For the text-containing cell, return its midpoint in [x, y] coordinate format. 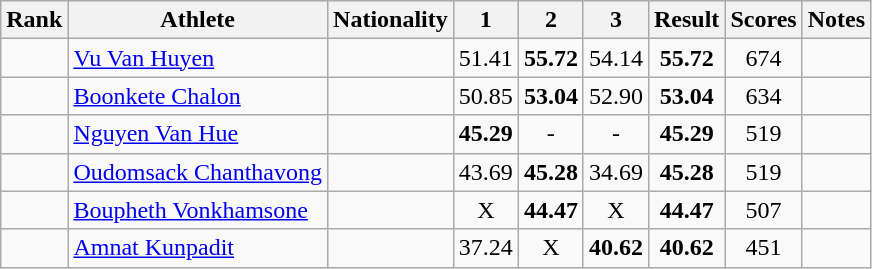
Nguyen Van Hue [198, 134]
Nationality [391, 20]
34.69 [616, 172]
Boonkete Chalon [198, 96]
51.41 [486, 58]
451 [764, 248]
50.85 [486, 96]
Notes [836, 20]
54.14 [616, 58]
Rank [34, 20]
52.90 [616, 96]
Athlete [198, 20]
Vu Van Huyen [198, 58]
Boupheth Vonkhamsone [198, 210]
Result [686, 20]
37.24 [486, 248]
Amnat Kunpadit [198, 248]
674 [764, 58]
43.69 [486, 172]
507 [764, 210]
2 [550, 20]
3 [616, 20]
634 [764, 96]
Oudomsack Chanthavong [198, 172]
Scores [764, 20]
1 [486, 20]
